For the text-containing cell, return its midpoint in [X, Y] coordinate format. 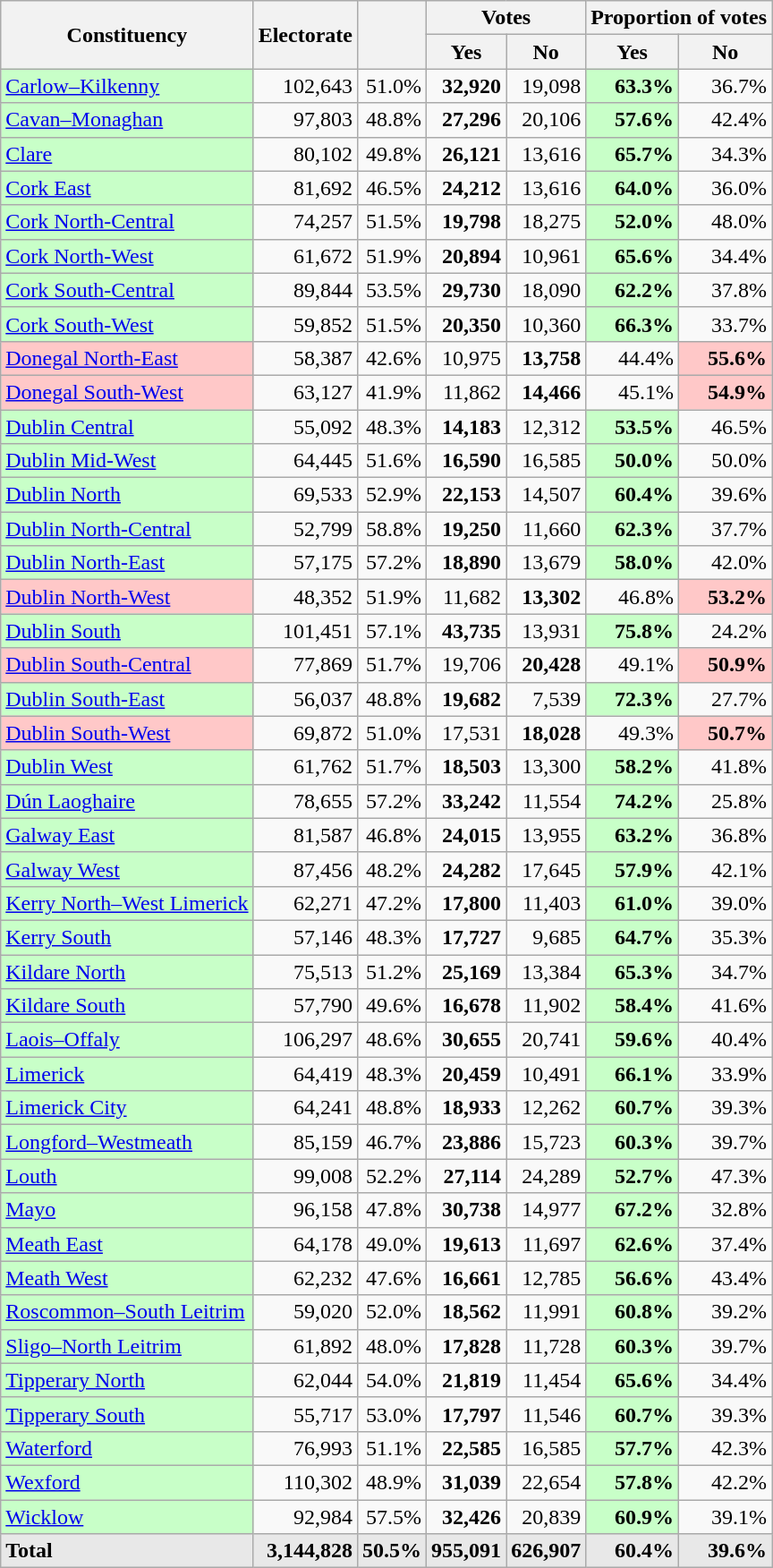
66.1% [633, 1074]
13,302 [546, 597]
Limerick [127, 1074]
57.5% [392, 1517]
75.8% [633, 631]
Dublin South-West [127, 733]
18,028 [546, 733]
42.1% [726, 869]
50.9% [726, 665]
61,892 [305, 1346]
18,503 [467, 767]
61.0% [633, 903]
19,098 [546, 86]
63.2% [633, 835]
19,706 [467, 665]
14,977 [546, 1210]
51.6% [392, 461]
48.6% [392, 1040]
57.1% [392, 631]
Laois–Offaly [127, 1040]
Louth [127, 1176]
37.4% [726, 1244]
17,828 [467, 1346]
64.0% [633, 188]
67.2% [633, 1210]
13,931 [546, 631]
22,585 [467, 1448]
Wicklow [127, 1517]
24.2% [726, 631]
46.7% [392, 1142]
57,175 [305, 563]
Dublin North-West [127, 597]
23,886 [467, 1142]
11,660 [546, 529]
25.8% [726, 801]
53.0% [392, 1414]
11,862 [467, 392]
Wexford [127, 1482]
10,360 [546, 324]
24,212 [467, 188]
55,092 [305, 427]
18,890 [467, 563]
49.1% [633, 665]
20,459 [467, 1074]
49.0% [392, 1244]
57,146 [305, 937]
110,302 [305, 1482]
Kerry North–West Limerick [127, 903]
87,456 [305, 869]
24,015 [467, 835]
57,790 [305, 1006]
3,144,828 [305, 1551]
Dublin South [127, 631]
59,020 [305, 1312]
11,454 [546, 1380]
36.8% [726, 835]
101,451 [305, 631]
65.3% [633, 971]
62,044 [305, 1380]
20,428 [546, 665]
Galway East [127, 835]
44.4% [633, 358]
11,902 [546, 1006]
Tipperary South [127, 1414]
7,539 [546, 699]
81,692 [305, 188]
Carlow–Kilkenny [127, 86]
69,533 [305, 495]
59,852 [305, 324]
42.6% [392, 358]
14,183 [467, 427]
58,387 [305, 358]
Dublin Central [127, 427]
26,121 [467, 154]
22,654 [546, 1482]
36.0% [726, 188]
47.3% [726, 1176]
57.9% [633, 869]
Dublin North-East [127, 563]
58.0% [633, 563]
62,271 [305, 903]
13,384 [546, 971]
11,682 [467, 597]
Cork South-Central [127, 290]
89,844 [305, 290]
56,037 [305, 699]
18,275 [546, 222]
17,531 [467, 733]
52,799 [305, 529]
18,090 [546, 290]
19,798 [467, 222]
69,872 [305, 733]
32.8% [726, 1210]
80,102 [305, 154]
9,685 [546, 937]
32,920 [467, 86]
55,717 [305, 1414]
11,728 [546, 1346]
64,419 [305, 1074]
24,289 [546, 1176]
53.2% [726, 597]
41.8% [726, 767]
42.2% [726, 1482]
29,730 [467, 290]
47.6% [392, 1278]
10,491 [546, 1074]
Mayo [127, 1210]
74.2% [633, 801]
41.6% [726, 1006]
76,993 [305, 1448]
49.6% [392, 1006]
Dublin South-Central [127, 665]
58.4% [633, 1006]
57.7% [633, 1448]
61,762 [305, 767]
Clare [127, 154]
31,039 [467, 1482]
62,232 [305, 1278]
20,894 [467, 256]
15,723 [546, 1142]
75,513 [305, 971]
Sligo–North Leitrim [127, 1346]
66.3% [633, 324]
14,466 [546, 392]
18,562 [467, 1312]
106,297 [305, 1040]
58.8% [392, 529]
Waterford [127, 1448]
20,839 [546, 1517]
13,758 [546, 358]
33.7% [726, 324]
36.7% [726, 86]
50.7% [726, 733]
92,984 [305, 1517]
102,643 [305, 86]
955,091 [467, 1551]
85,159 [305, 1142]
43.4% [726, 1278]
63.3% [633, 86]
56.6% [633, 1278]
21,819 [467, 1380]
62.2% [633, 290]
10,961 [546, 256]
20,350 [467, 324]
34.7% [726, 971]
78,655 [305, 801]
Dublin North-Central [127, 529]
Electorate [305, 35]
20,106 [546, 120]
45.1% [633, 392]
49.8% [392, 154]
17,645 [546, 869]
17,800 [467, 903]
Kerry South [127, 937]
49.3% [633, 733]
42.0% [726, 563]
17,727 [467, 937]
Cavan–Monaghan [127, 120]
40.4% [726, 1040]
Longford–Westmeath [127, 1142]
30,655 [467, 1040]
Galway West [127, 869]
42.3% [726, 1448]
39.1% [726, 1517]
27,114 [467, 1176]
18,933 [467, 1108]
64.7% [633, 937]
48.9% [392, 1482]
19,682 [467, 699]
19,250 [467, 529]
62.3% [633, 529]
52.2% [392, 1176]
16,590 [467, 461]
13,679 [546, 563]
60.9% [633, 1517]
64,178 [305, 1244]
Kildare South [127, 1006]
17,797 [467, 1414]
Meath East [127, 1244]
52.9% [392, 495]
58.2% [633, 767]
61,672 [305, 256]
65.7% [633, 154]
Meath West [127, 1278]
32,426 [467, 1517]
Dublin South-East [127, 699]
72.3% [633, 699]
Dublin Mid-West [127, 461]
Cork South-West [127, 324]
12,785 [546, 1278]
19,613 [467, 1244]
13,955 [546, 835]
10,975 [467, 358]
59.6% [633, 1040]
25,169 [467, 971]
Cork North-Central [127, 222]
99,008 [305, 1176]
Roscommon–South Leitrim [127, 1312]
16,678 [467, 1006]
97,803 [305, 120]
57.6% [633, 120]
11,554 [546, 801]
22,153 [467, 495]
47.8% [392, 1210]
62.6% [633, 1244]
11,546 [546, 1414]
14,507 [546, 495]
27,296 [467, 120]
74,257 [305, 222]
Cork East [127, 188]
Donegal North-East [127, 358]
Kildare North [127, 971]
Dublin North [127, 495]
54.0% [392, 1380]
20,741 [546, 1040]
30,738 [467, 1210]
47.2% [392, 903]
12,312 [546, 427]
39.2% [726, 1312]
51.1% [392, 1448]
81,587 [305, 835]
39.0% [726, 903]
37.7% [726, 529]
33.9% [726, 1074]
Votes [506, 18]
27.7% [726, 699]
54.9% [726, 392]
41.9% [392, 392]
34.3% [726, 154]
Limerick City [127, 1108]
Dublin West [127, 767]
Total [127, 1551]
Donegal South-West [127, 392]
64,241 [305, 1108]
Cork North-West [127, 256]
60.8% [633, 1312]
Tipperary North [127, 1380]
51.2% [392, 971]
42.4% [726, 120]
11,697 [546, 1244]
52.7% [633, 1176]
64,445 [305, 461]
96,158 [305, 1210]
48.2% [392, 869]
48,352 [305, 597]
13,300 [546, 767]
12,262 [546, 1108]
35.3% [726, 937]
55.6% [726, 358]
50.5% [392, 1551]
33,242 [467, 801]
57.8% [633, 1482]
77,869 [305, 665]
Constituency [127, 35]
43,735 [467, 631]
Proportion of votes [679, 18]
16,661 [467, 1278]
626,907 [546, 1551]
63,127 [305, 392]
24,282 [467, 869]
37.8% [726, 290]
11,403 [546, 903]
11,991 [546, 1312]
Dún Laoghaire [127, 801]
